Pinpoint the cell where the given text exists, returning its (X, Y) midpoint coordinate. 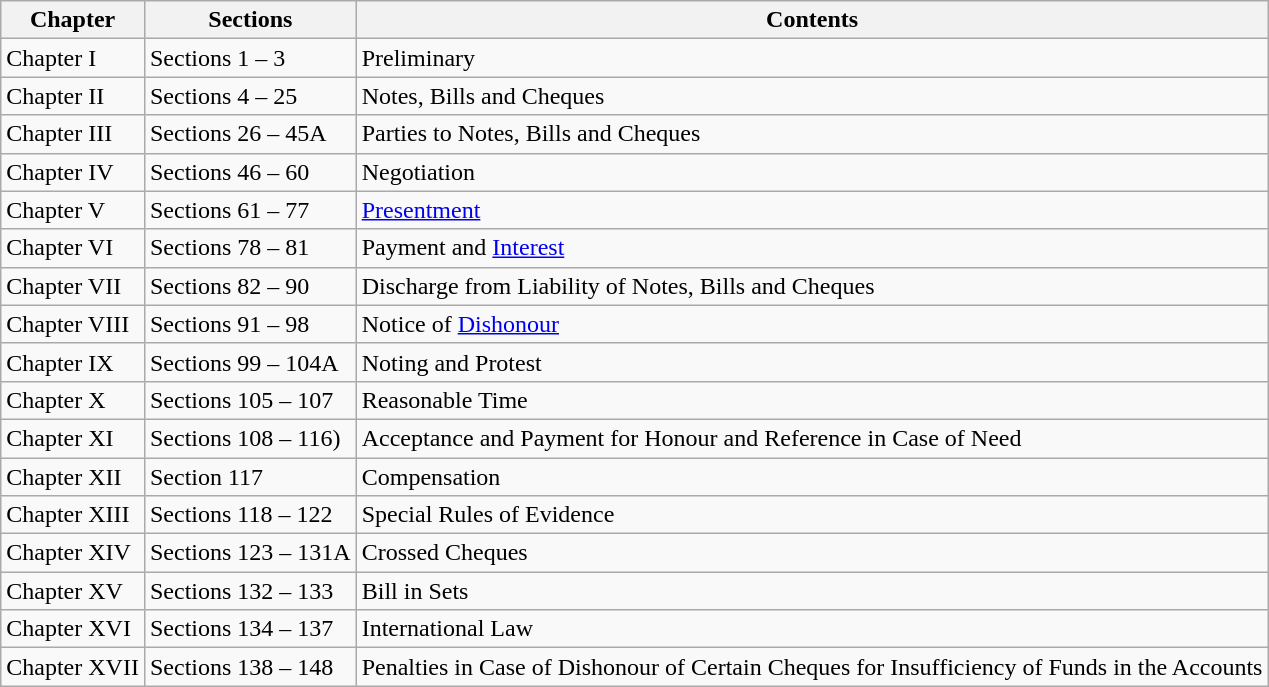
Contents (812, 20)
Notice of Dishonour (812, 324)
Chapter X (73, 400)
Sections 138 – 148 (250, 667)
Reasonable Time (812, 400)
Special Rules of Evidence (812, 515)
Sections 46 – 60 (250, 172)
Parties to Notes, Bills and Cheques (812, 134)
Chapter XII (73, 477)
Negotiation (812, 172)
Sections 78 – 81 (250, 248)
Preliminary (812, 58)
Chapter III (73, 134)
Chapter VI (73, 248)
Sections (250, 20)
Noting and Protest (812, 362)
Chapter II (73, 96)
Chapter VIII (73, 324)
Sections 123 – 131A (250, 553)
Sections 134 – 137 (250, 629)
Chapter XIV (73, 553)
Sections 132 – 133 (250, 591)
Sections 61 – 77 (250, 210)
Sections 105 – 107 (250, 400)
Sections 4 – 25 (250, 96)
Sections 118 – 122 (250, 515)
Discharge from Liability of Notes, Bills and Cheques (812, 286)
Chapter V (73, 210)
Chapter IX (73, 362)
Payment and Interest (812, 248)
Chapter XVI (73, 629)
Bill in Sets (812, 591)
Chapter XIII (73, 515)
Penalties in Case of Dishonour of Certain Cheques for Insufficiency of Funds in the Accounts (812, 667)
Chapter VII (73, 286)
Compensation (812, 477)
Chapter IV (73, 172)
Crossed Cheques (812, 553)
Chapter I (73, 58)
Sections 91 – 98 (250, 324)
Sections 99 – 104A (250, 362)
International Law (812, 629)
Sections 108 – 116) (250, 438)
Acceptance and Payment for Honour and Reference in Case of Need (812, 438)
Sections 1 – 3 (250, 58)
Sections 26 – 45A (250, 134)
Presentment (812, 210)
Sections 82 – 90 (250, 286)
Chapter XI (73, 438)
Chapter XVII (73, 667)
Chapter XV (73, 591)
Chapter (73, 20)
Section 117 (250, 477)
Notes, Bills and Cheques (812, 96)
